For the text-containing cell, return its midpoint in [X, Y] coordinate format. 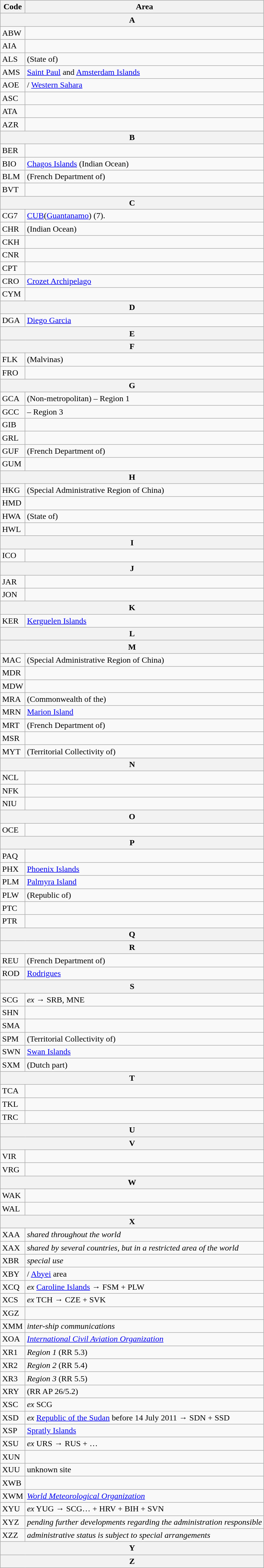
Marion Island [144, 712]
ATA [13, 111]
CHR [13, 229]
GCA [13, 399]
BER [13, 150]
ex TCH → CZE + SVK [144, 1300]
AMS [13, 72]
NIU [13, 804]
GCC [13, 412]
BIO [13, 164]
VRG [13, 1169]
XGZ [13, 1313]
PTR [13, 921]
Region 2 (RR 5.4) [144, 1365]
O [132, 817]
ex YUG → SCG… + HRV + BIH + SVN [144, 1509]
TKL [13, 1104]
inter-ship communications [144, 1326]
MAC [13, 660]
(Dutch part) [144, 1065]
MRA [13, 699]
SCG [13, 1000]
ex → SRB, MNE [144, 1000]
CKH [13, 242]
Area [144, 7]
Region 1 (RR 5.3) [144, 1352]
XCS [13, 1300]
P [132, 843]
OCE [13, 830]
PLW [13, 895]
Saint Paul and Amsterdam Islands [144, 72]
(Commonwealth of the) [144, 699]
shared by several countries, but in a restricted area of the world [144, 1248]
Region 3 (RR 5.5) [144, 1378]
PLM [13, 882]
XAA [13, 1235]
S [132, 986]
I [132, 542]
XBR [13, 1261]
KER [13, 621]
TRC [13, 1117]
W [132, 1182]
XR3 [13, 1378]
ex Caroline Islands → FSM + PLW [144, 1287]
SWN [13, 1052]
SHN [13, 1013]
(RR AP 26/5.2) [144, 1391]
Z [132, 1561]
CPT [13, 268]
V [132, 1143]
JAR [13, 582]
XSD [13, 1418]
PAQ [13, 856]
XSP [13, 1431]
XMM [13, 1326]
VIR [13, 1156]
K [132, 608]
J [132, 568]
GUF [13, 451]
XR1 [13, 1352]
ex Republic of the Sudan before 14 July 2011 → SDN + SSD [144, 1418]
MRT [13, 725]
A [132, 20]
DGA [13, 320]
BVT [13, 190]
AZR [13, 124]
International Civil Aviation Organization [144, 1339]
SMA [13, 1026]
ex URS → RUS + … [144, 1444]
XCQ [13, 1287]
GUM [13, 464]
Crozet Archipelago [144, 281]
XOA [13, 1339]
AOE [13, 85]
REU [13, 960]
CUB(Guantanamo) (7). [144, 216]
CG7 [13, 216]
Swan Islands [144, 1052]
XUU [13, 1470]
XSC [13, 1404]
N [132, 764]
HKG [13, 490]
PHX [13, 869]
SPM [13, 1039]
administrative status is subject to special arrangements [144, 1535]
Q [132, 934]
CRO [13, 281]
NFK [13, 790]
XBY [13, 1274]
XAX [13, 1248]
U [132, 1130]
X [132, 1222]
L [132, 634]
GIB [13, 425]
JON [13, 595]
BLM [13, 177]
XWM [13, 1496]
MDW [13, 686]
F [132, 346]
ASC [13, 98]
WAL [13, 1208]
XUN [13, 1457]
HMD [13, 503]
(Malvinas) [144, 359]
GRL [13, 438]
G [132, 386]
Spratly Islands [144, 1431]
C [132, 203]
– Region 3 [144, 412]
/ Abyei area [144, 1274]
B [132, 137]
ROD [13, 973]
Diego Garcia [144, 320]
XYU [13, 1509]
special use [144, 1261]
E [132, 333]
Palmyra Island [144, 882]
(Republic of) [144, 895]
XYZ [13, 1522]
XSU [13, 1444]
pending further developments regarding the administration responsible [144, 1522]
TCA [13, 1091]
CNR [13, 255]
(Non-metropolitan) – Region 1 [144, 399]
MSR [13, 738]
HWL [13, 529]
R [132, 947]
ABW [13, 33]
ICO [13, 555]
(Indian Ocean) [144, 229]
MYT [13, 751]
XR2 [13, 1365]
Kerguelen Islands [144, 621]
Phoenix Islands [144, 869]
T [132, 1078]
XZZ [13, 1535]
H [132, 477]
HWA [13, 516]
unknown site [144, 1470]
shared throughout the world [144, 1235]
NCL [13, 777]
ex SCG [144, 1404]
CYM [13, 294]
WAK [13, 1195]
MRN [13, 712]
D [132, 307]
AIA [13, 46]
SXM [13, 1065]
XRY [13, 1391]
FRO [13, 372]
/ Western Sahara [144, 85]
XWB [13, 1483]
PTC [13, 908]
Chagos Islands (Indian Ocean) [144, 164]
Rodrigues [144, 973]
ALS [13, 59]
Y [132, 1548]
Code [13, 7]
World Meteorological Organization [144, 1496]
MDR [13, 673]
FLK [13, 359]
M [132, 647]
